Detect which cell encompasses the target text, then output its (x, y) center coordinate. 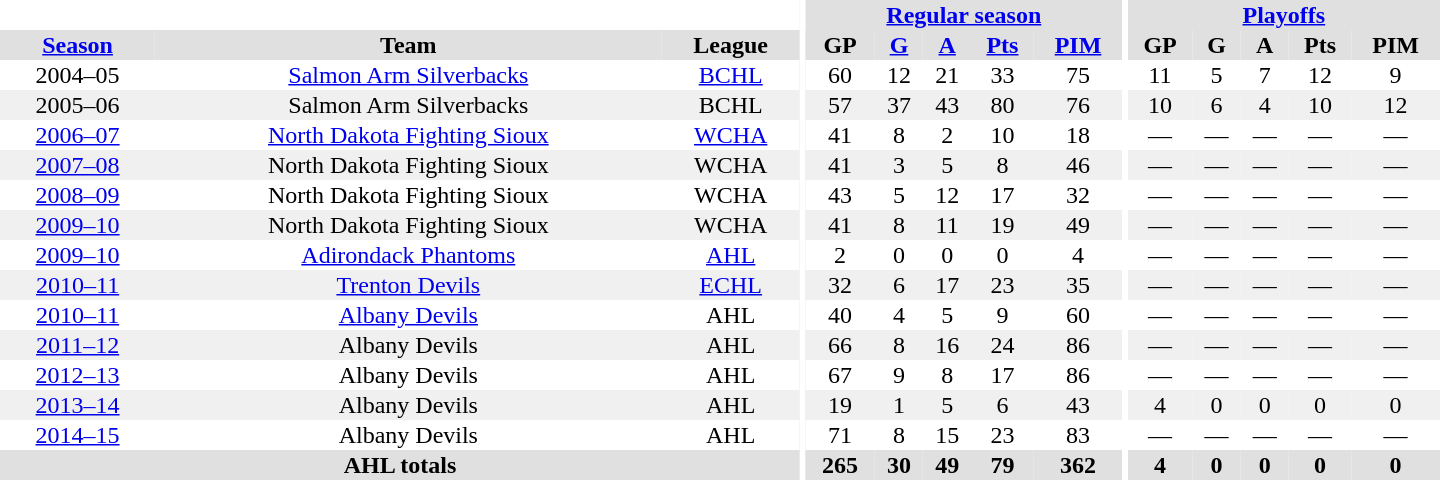
Season (78, 45)
35 (1078, 285)
76 (1078, 105)
66 (840, 345)
2011–12 (78, 345)
7 (1265, 75)
265 (840, 465)
75 (1078, 75)
71 (840, 435)
Regular season (964, 15)
3 (899, 165)
2008–09 (78, 195)
AHL totals (400, 465)
16 (947, 345)
46 (1078, 165)
30 (899, 465)
League (730, 45)
79 (1002, 465)
15 (947, 435)
57 (840, 105)
33 (1002, 75)
Team (408, 45)
24 (1002, 345)
21 (947, 75)
Playoffs (1284, 15)
83 (1078, 435)
ECHL (730, 285)
1 (899, 405)
40 (840, 315)
2004–05 (78, 75)
18 (1078, 135)
2005–06 (78, 105)
2012–13 (78, 375)
362 (1078, 465)
2014–15 (78, 435)
37 (899, 105)
80 (1002, 105)
Trenton Devils (408, 285)
2006–07 (78, 135)
2013–14 (78, 405)
Adirondack Phantoms (408, 255)
67 (840, 375)
2007–08 (78, 165)
